Locate the cell with the specified text and output its (X, Y) center coordinate. 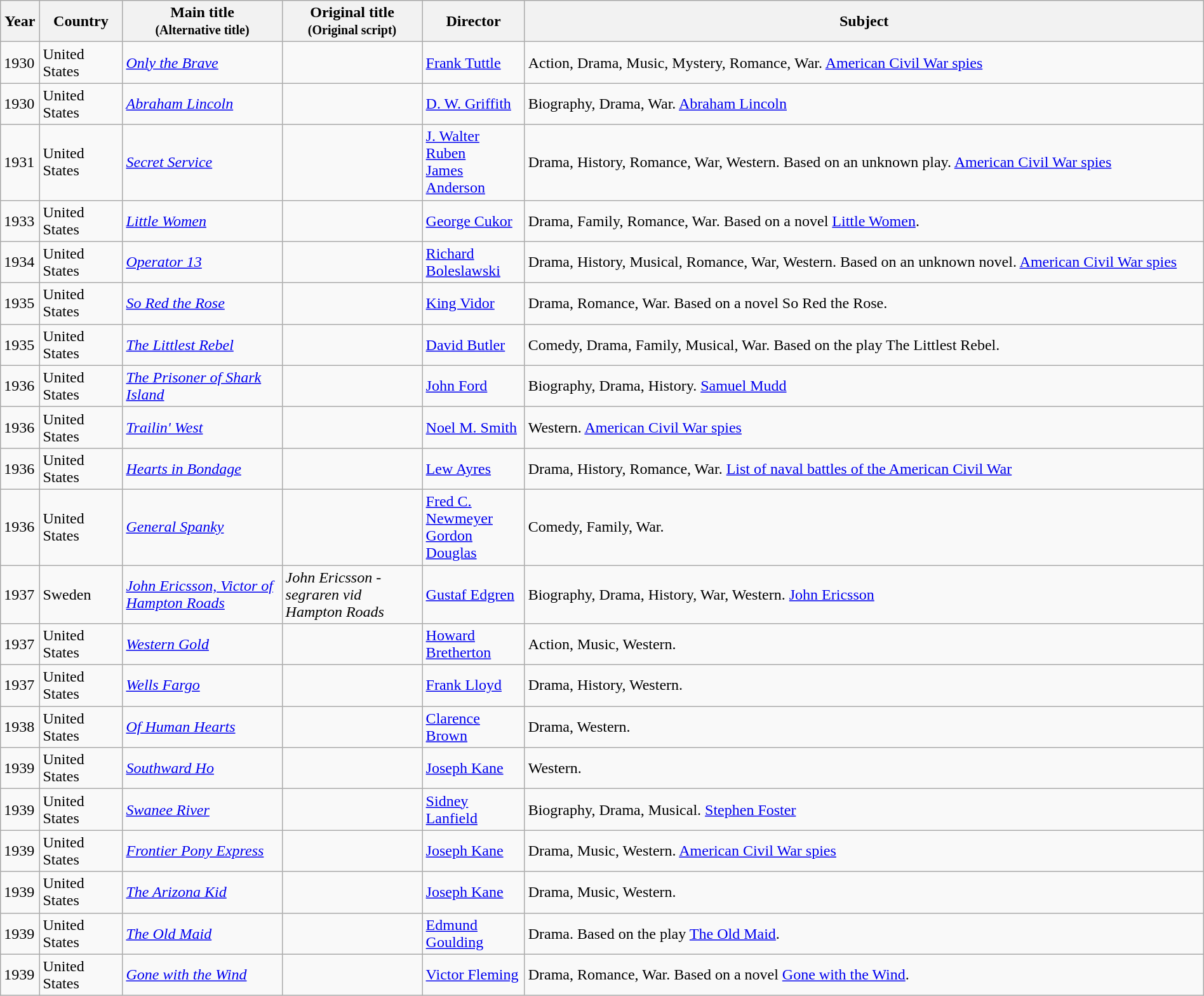
J. Walter RubenJames Anderson (474, 163)
Subject (864, 22)
Secret Service (202, 163)
Biography, Drama, Musical. Stephen Foster (864, 809)
David Butler (474, 344)
Abraham Lincoln (202, 104)
Drama, History, Musical, Romance, War, Western. Based on an unknown novel. American Civil War spies (864, 262)
Noel M. Smith (474, 427)
Director (474, 22)
Howard Bretherton (474, 644)
General Spanky (202, 527)
Original title(Original script) (352, 22)
Southward Ho (202, 769)
Drama, Western. (864, 727)
Main title(Alternative title) (202, 22)
Richard Boleslawski (474, 262)
Lew Ayres (474, 469)
The Arizona Kid (202, 892)
D. W. Griffith (474, 104)
1933 (20, 221)
Sidney Lanfield (474, 809)
Only the Brave (202, 62)
Hearts in Bondage (202, 469)
Biography, Drama, War. Abraham Lincoln (864, 104)
Drama, Music, Western. (864, 892)
The Prisoner of Shark Island (202, 386)
Drama, History, Western. (864, 686)
Western. American Civil War spies (864, 427)
Comedy, Family, War. (864, 527)
Operator 13 (202, 262)
Drama. Based on the play The Old Maid. (864, 934)
Drama, Romance, War. Based on a novel Gone with the Wind. (864, 974)
John Ericsson, Victor of Hampton Roads (202, 595)
Victor Fleming (474, 974)
Drama, Romance, War. Based on a novel So Red the Rose. (864, 304)
Frontier Pony Express (202, 851)
Wells Fargo (202, 686)
Clarence Brown (474, 727)
1931 (20, 163)
1938 (20, 727)
Country (81, 22)
Western Gold (202, 644)
Drama, Music, Western. American Civil War spies (864, 851)
Trailin' West (202, 427)
Swanee River (202, 809)
Biography, Drama, History, War, Western. John Ericsson (864, 595)
Sweden (81, 595)
Year (20, 22)
The Littlest Rebel (202, 344)
The Old Maid (202, 934)
Western. (864, 769)
So Red the Rose (202, 304)
Action, Music, Western. (864, 644)
Of Human Hearts (202, 727)
Drama, History, Romance, War. List of naval battles of the American Civil War (864, 469)
John Ericsson - segraren vid Hampton Roads (352, 595)
John Ford (474, 386)
Little Women (202, 221)
Biography, Drama, History. Samuel Mudd (864, 386)
Edmund Goulding (474, 934)
Drama, Family, Romance, War. Based on a novel Little Women. (864, 221)
Comedy, Drama, Family, Musical, War. Based on the play The Littlest Rebel. (864, 344)
Action, Drama, Music, Mystery, Romance, War. American Civil War spies (864, 62)
Gone with the Wind (202, 974)
George Cukor (474, 221)
Fred C. NewmeyerGordon Douglas (474, 527)
1934 (20, 262)
Frank Tuttle (474, 62)
Drama, History, Romance, War, Western. Based on an unknown play. American Civil War spies (864, 163)
Frank Lloyd (474, 686)
Gustaf Edgren (474, 595)
King Vidor (474, 304)
